Find where the given text appears and provide that cell's center as [X, Y] coordinate. 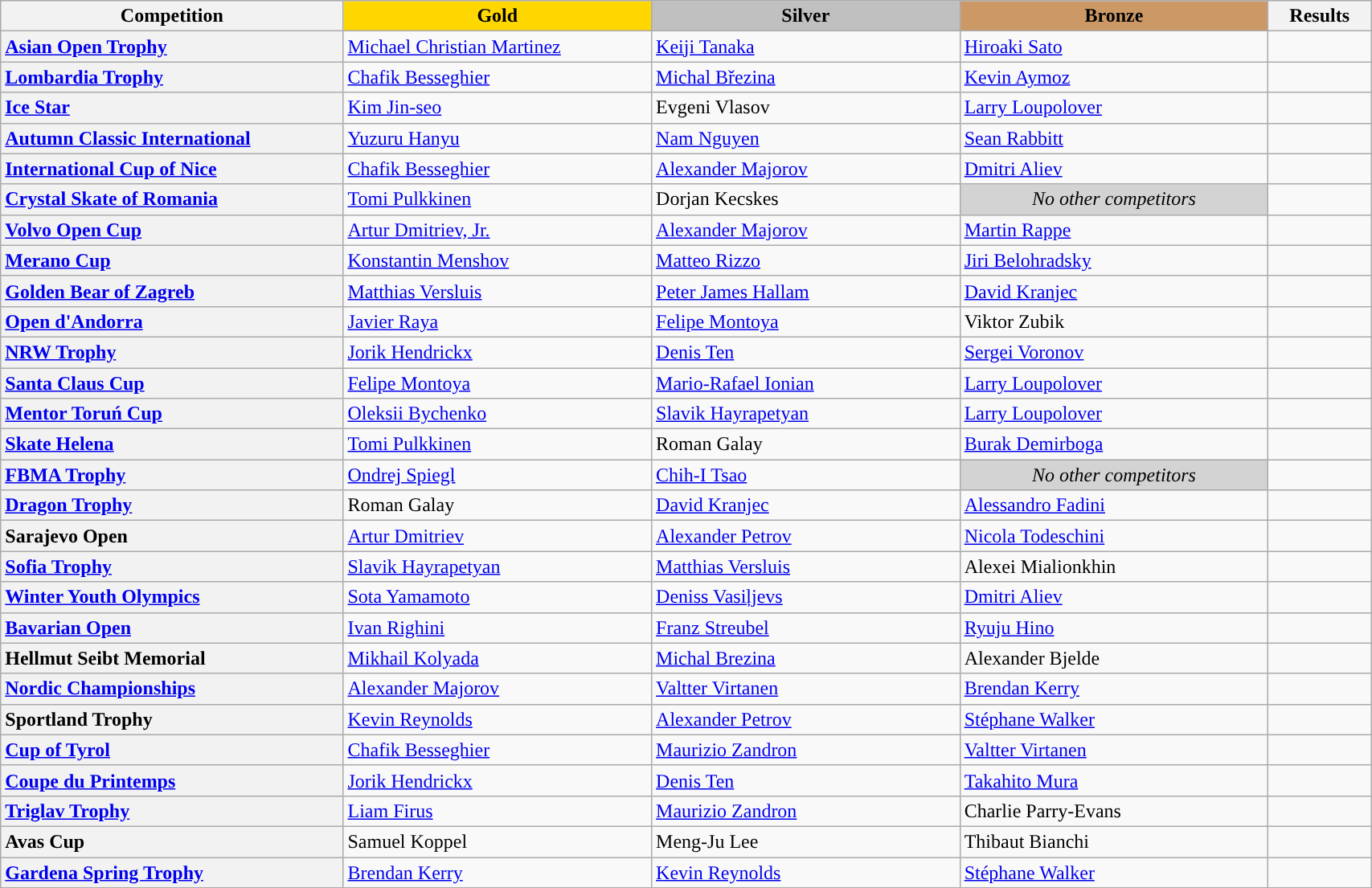
Lombardia Trophy [172, 77]
Santa Claus Cup [172, 383]
Franz Streubel [806, 628]
Ice Star [172, 108]
Silver [806, 16]
Sean Rabbitt [1114, 138]
Sportland Trophy [172, 719]
Viktor Zubik [1114, 321]
Asian Open Trophy [172, 47]
Yuzuru Hanyu [498, 138]
Michael Christian Martinez [498, 47]
Keiji Tanaka [806, 47]
Golden Bear of Zagreb [172, 291]
Competition [172, 16]
Alexei Mialionkhin [1114, 567]
Coupe du Printemps [172, 780]
Triglav Trophy [172, 811]
Liam Firus [498, 811]
Alexander Bjelde [1114, 658]
Mario-Rafael Ionian [806, 383]
Open d'Andorra [172, 321]
Javier Raya [498, 321]
Sofia Trophy [172, 567]
Peter James Hallam [806, 291]
Takahito Mura [1114, 780]
Crystal Skate of Romania [172, 199]
Bavarian Open [172, 628]
NRW Trophy [172, 352]
Oleksii Bychenko [498, 414]
Winter Youth Olympics [172, 597]
Autumn Classic International [172, 138]
Kim Jin-seo [498, 108]
Evgeni Vlasov [806, 108]
Nicola Todeschini [1114, 536]
Artur Dmitriev [498, 536]
Mikhail Kolyada [498, 658]
Hellmut Seibt Memorial [172, 658]
Sarajevo Open [172, 536]
Ondrej Spiegl [498, 475]
Deniss Vasiļjevs [806, 597]
Thibaut Bianchi [1114, 841]
Martin Rappe [1114, 230]
Dragon Trophy [172, 505]
Skate Helena [172, 444]
Hiroaki Sato [1114, 47]
Kevin Aymoz [1114, 77]
Samuel Koppel [498, 841]
Sota Yamamoto [498, 597]
Matteo Rizzo [806, 260]
Results [1320, 16]
Michal Brezina [806, 658]
Volvo Open Cup [172, 230]
Burak Demirboga [1114, 444]
Gold [498, 16]
FBMA Trophy [172, 475]
Michal Březina [806, 77]
Konstantin Menshov [498, 260]
Jiri Belohradsky [1114, 260]
Ryuju Hino [1114, 628]
Bronze [1114, 16]
Nordic Championships [172, 689]
Dorjan Kecskes [806, 199]
Avas Cup [172, 841]
Sergei Voronov [1114, 352]
Merano Cup [172, 260]
Ivan Righini [498, 628]
Meng-Ju Lee [806, 841]
Mentor Toruń Cup [172, 414]
Gardena Spring Trophy [172, 872]
Chih-I Tsao [806, 475]
Artur Dmitriev, Jr. [498, 230]
Charlie Parry-Evans [1114, 811]
International Cup of Nice [172, 169]
Alessandro Fadini [1114, 505]
Nam Nguyen [806, 138]
Cup of Tyrol [172, 750]
